Identify which cell holds the provided text, then report its (X, Y) central coordinate. 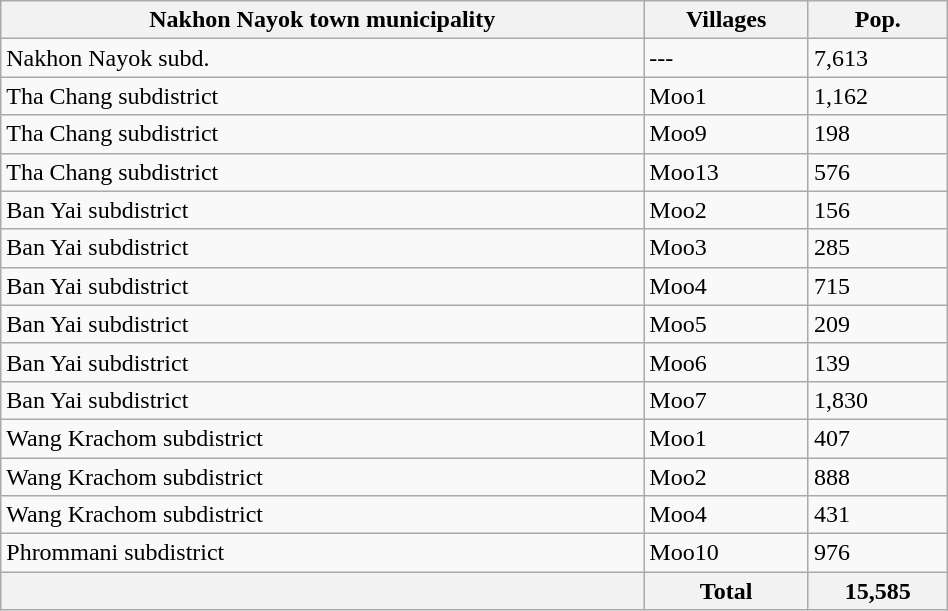
Moo9 (726, 134)
7,613 (878, 58)
15,585 (878, 591)
431 (878, 515)
198 (878, 134)
Pop. (878, 20)
Villages (726, 20)
Nakhon Nayok subd. (322, 58)
576 (878, 172)
Moo6 (726, 362)
Total (726, 591)
Moo13 (726, 172)
407 (878, 438)
1,830 (878, 400)
Moo10 (726, 553)
976 (878, 553)
--- (726, 58)
715 (878, 286)
Phrommani subdistrict (322, 553)
Moo3 (726, 248)
Nakhon Nayok town municipality (322, 20)
Moo7 (726, 400)
285 (878, 248)
Moo5 (726, 324)
209 (878, 324)
156 (878, 210)
1,162 (878, 96)
139 (878, 362)
888 (878, 477)
